Return the [X, Y] coordinate for the center point of the cell that contains the specified text.  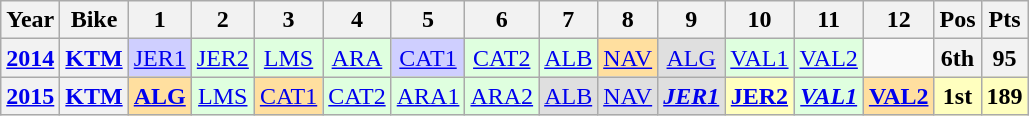
10 [760, 20]
ARA1 [428, 96]
Pos [958, 20]
ARA2 [502, 96]
5 [428, 20]
7 [568, 20]
8 [628, 20]
4 [357, 20]
Bike [94, 20]
Pts [1004, 20]
1st [958, 96]
2015 [30, 96]
12 [898, 20]
6th [958, 58]
6 [502, 20]
3 [288, 20]
2 [222, 20]
9 [692, 20]
2014 [30, 58]
1 [160, 20]
ARA [357, 58]
Year [30, 20]
189 [1004, 96]
11 [828, 20]
95 [1004, 58]
